Output the [X, Y] coordinate of the center of the cell containing the given text.  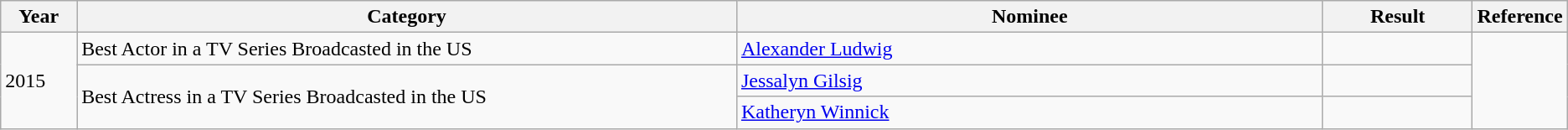
Reference [1519, 17]
Alexander Ludwig [1029, 49]
Result [1397, 17]
Best Actor in a TV Series Broadcasted in the US [407, 49]
Category [407, 17]
Katheryn Winnick [1029, 112]
Nominee [1029, 17]
Year [39, 17]
2015 [39, 81]
Best Actress in a TV Series Broadcasted in the US [407, 96]
Jessalyn Gilsig [1029, 81]
